Locate the cell with the specified text and output its [x, y] center coordinate. 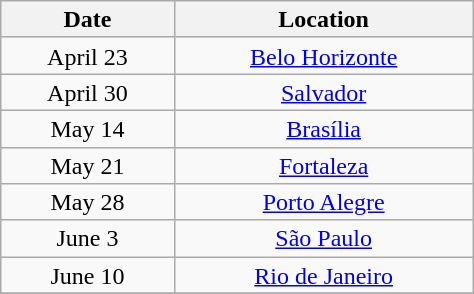
Fortaleza [324, 166]
April 23 [88, 56]
Location [324, 20]
May 21 [88, 166]
June 10 [88, 276]
June 3 [88, 238]
Salvador [324, 92]
May 28 [88, 202]
Porto Alegre [324, 202]
Date [88, 20]
São Paulo [324, 238]
Belo Horizonte [324, 56]
April 30 [88, 92]
Rio de Janeiro [324, 276]
Brasília [324, 128]
May 14 [88, 128]
